Extract the (X, Y) coordinate from the center of the cell holding the provided text.  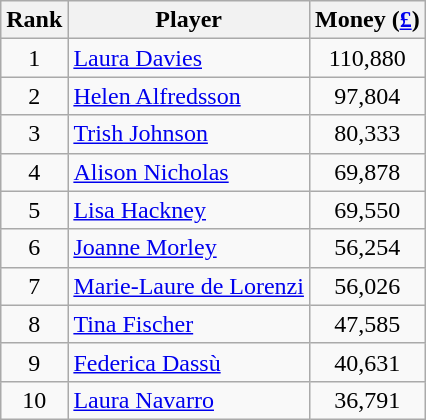
2 (34, 96)
10 (34, 400)
Player (189, 20)
56,254 (367, 248)
4 (34, 172)
5 (34, 210)
Federica Dassù (189, 362)
Tina Fischer (189, 324)
Alison Nicholas (189, 172)
3 (34, 134)
9 (34, 362)
110,880 (367, 58)
80,333 (367, 134)
Joanne Morley (189, 248)
47,585 (367, 324)
Lisa Hackney (189, 210)
56,026 (367, 286)
Laura Davies (189, 58)
7 (34, 286)
Money (£) (367, 20)
36,791 (367, 400)
69,878 (367, 172)
Laura Navarro (189, 400)
Helen Alfredsson (189, 96)
1 (34, 58)
97,804 (367, 96)
40,631 (367, 362)
Marie-Laure de Lorenzi (189, 286)
Rank (34, 20)
Trish Johnson (189, 134)
8 (34, 324)
69,550 (367, 210)
6 (34, 248)
